Pinpoint the cell where the given text exists, returning its (x, y) midpoint coordinate. 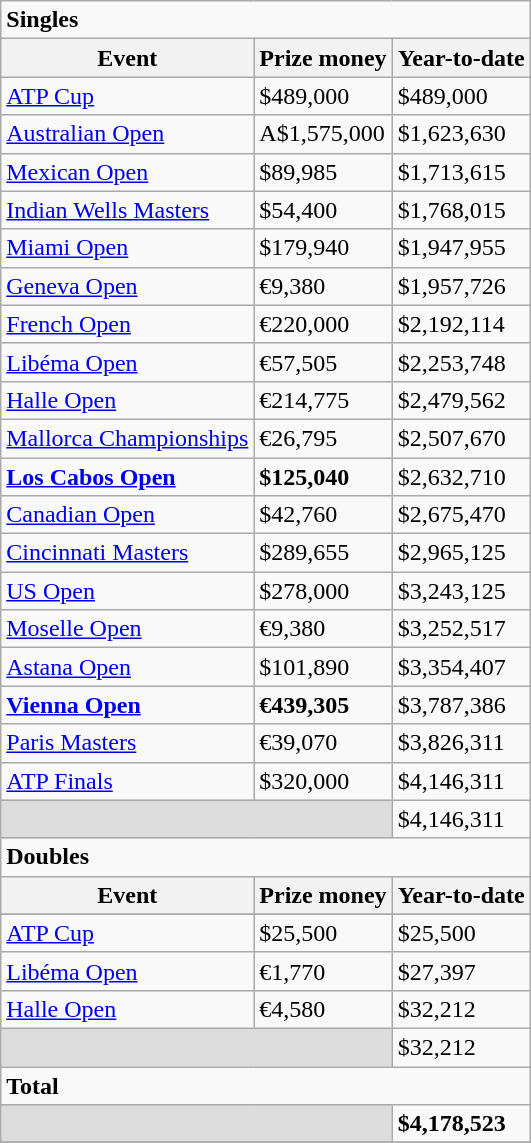
A$1,575,000 (323, 134)
$1,623,630 (461, 134)
Canadian Open (128, 515)
$179,940 (323, 248)
$4,178,523 (461, 1124)
Paris Masters (128, 743)
€57,505 (323, 362)
$3,826,311 (461, 743)
$320,000 (323, 781)
$2,965,125 (461, 553)
Cincinnati Masters (128, 553)
$1,947,955 (461, 248)
French Open (128, 324)
$2,192,114 (461, 324)
$101,890 (323, 667)
€4,580 (323, 1009)
$2,479,562 (461, 400)
$3,243,125 (461, 591)
$27,397 (461, 971)
Australian Open (128, 134)
€39,070 (323, 743)
€26,795 (323, 438)
$3,252,517 (461, 629)
Singles (266, 20)
$125,040 (323, 477)
$1,768,015 (461, 210)
$2,632,710 (461, 477)
$3,354,407 (461, 667)
$2,253,748 (461, 362)
Miami Open (128, 248)
$2,507,670 (461, 438)
Indian Wells Masters (128, 210)
$42,760 (323, 515)
$89,985 (323, 172)
Vienna Open (128, 705)
€439,305 (323, 705)
Doubles (266, 857)
€1,770 (323, 971)
$1,713,615 (461, 172)
$54,400 (323, 210)
€220,000 (323, 324)
Moselle Open (128, 629)
$289,655 (323, 553)
$3,787,386 (461, 705)
US Open (128, 591)
Total (266, 1085)
$278,000 (323, 591)
Mexican Open (128, 172)
Los Cabos Open (128, 477)
Mallorca Championships (128, 438)
ATP Finals (128, 781)
Astana Open (128, 667)
Geneva Open (128, 286)
$1,957,726 (461, 286)
€214,775 (323, 400)
$2,675,470 (461, 515)
